Locate the cell with the specified text and output its [X, Y] center coordinate. 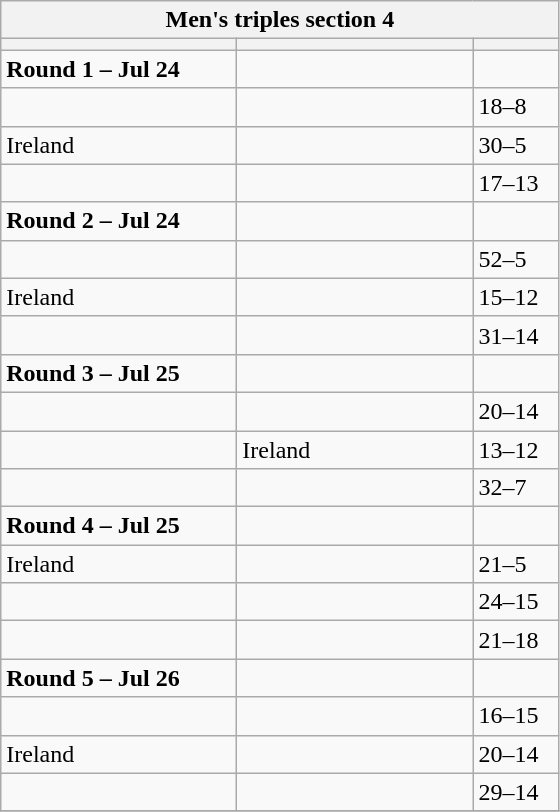
32–7 [516, 488]
Round 4 – Jul 25 [119, 526]
52–5 [516, 259]
17–13 [516, 183]
24–15 [516, 602]
31–14 [516, 335]
Men's triples section 4 [280, 20]
16–15 [516, 716]
Round 2 – Jul 24 [119, 221]
29–14 [516, 792]
Round 1 – Jul 24 [119, 69]
21–18 [516, 640]
13–12 [516, 449]
Round 3 – Jul 25 [119, 373]
Round 5 – Jul 26 [119, 678]
30–5 [516, 145]
21–5 [516, 564]
15–12 [516, 297]
18–8 [516, 107]
